Identify which cell holds the provided text, then report its [X, Y] central coordinate. 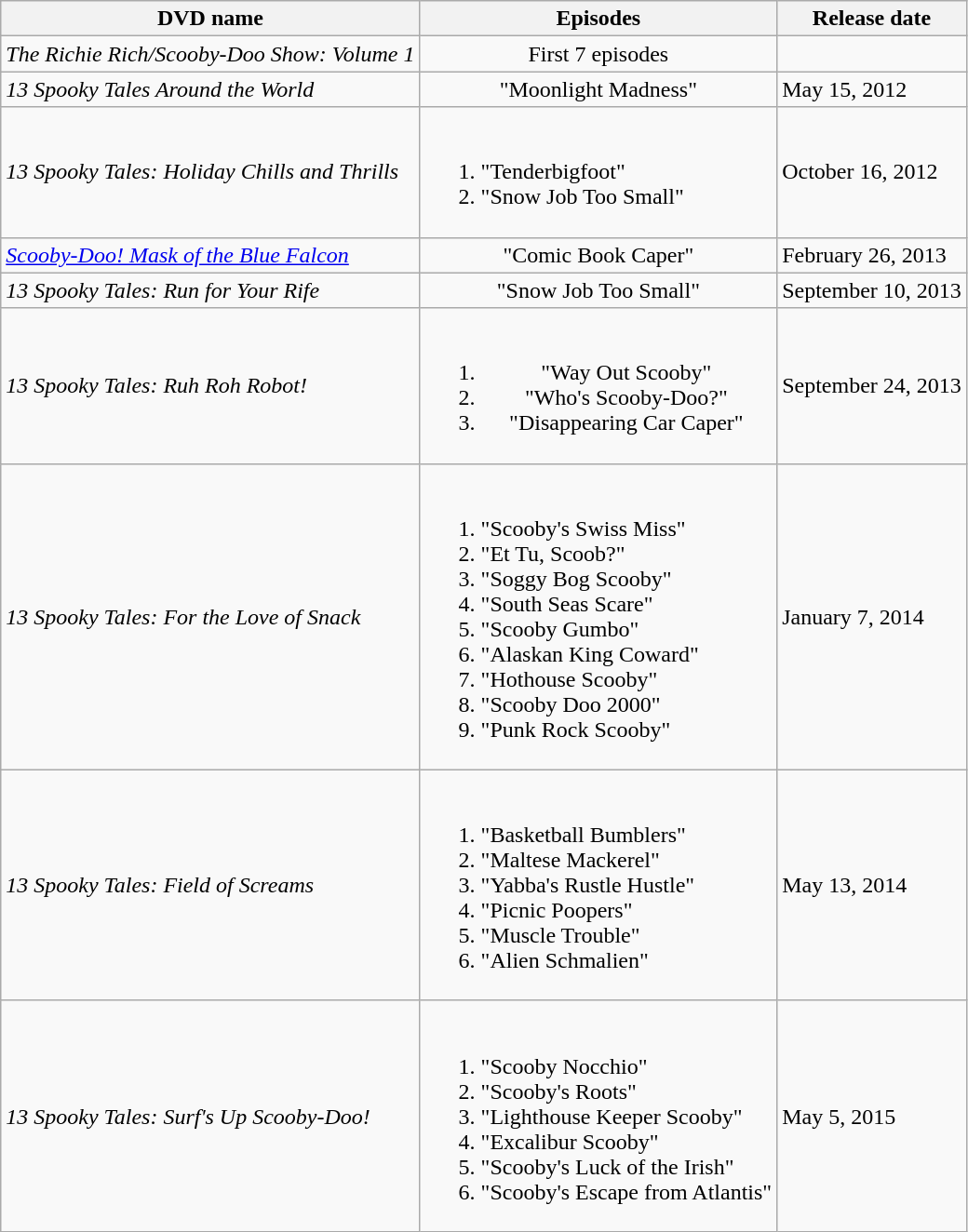
13 Spooky Tales: Holiday Chills and Thrills [210, 172]
Episodes [598, 19]
13 Spooky Tales: For the Love of Snack [210, 616]
13 Spooky Tales: Run for Your Rife [210, 290]
"Basketball Bumblers""Maltese Mackerel""Yabba's Rustle Hustle""Picnic Poopers""Muscle Trouble""Alien Schmalien" [598, 885]
13 Spooky Tales: Ruh Roh Robot! [210, 385]
DVD name [210, 19]
January 7, 2014 [872, 616]
"Snow Job Too Small" [598, 290]
May 15, 2012 [872, 89]
"Scooby Nocchio""Scooby's Roots""Lighthouse Keeper Scooby""Excalibur Scooby""Scooby's Luck of the Irish""Scooby's Escape from Atlantis" [598, 1116]
Release date [872, 19]
"Moonlight Madness" [598, 89]
May 5, 2015 [872, 1116]
"Way Out Scooby""Who's Scooby-Doo?""Disappearing Car Caper" [598, 385]
"Tenderbigfoot""Snow Job Too Small" [598, 172]
September 10, 2013 [872, 290]
Scooby-Doo! Mask of the Blue Falcon [210, 255]
September 24, 2013 [872, 385]
October 16, 2012 [872, 172]
"Comic Book Caper" [598, 255]
13 Spooky Tales Around the World [210, 89]
13 Spooky Tales: Field of Screams [210, 885]
First 7 episodes [598, 54]
13 Spooky Tales: Surf's Up Scooby-Doo! [210, 1116]
May 13, 2014 [872, 885]
February 26, 2013 [872, 255]
The Richie Rich/Scooby-Doo Show: Volume 1 [210, 54]
